Locate the cell with the specified text and output its [x, y] center coordinate. 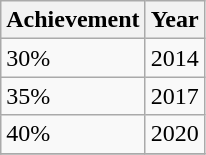
2014 [174, 58]
Achievement [73, 20]
30% [73, 58]
2017 [174, 96]
2020 [174, 134]
Year [174, 20]
40% [73, 134]
35% [73, 96]
